For the text-containing cell, return its midpoint in [X, Y] coordinate format. 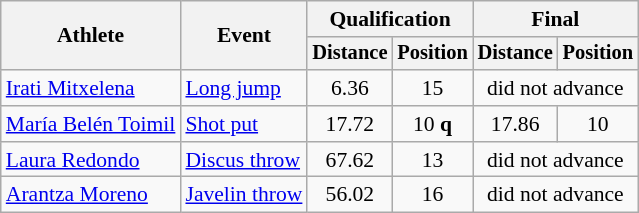
67.62 [350, 160]
10 [598, 124]
17.86 [516, 124]
Event [244, 36]
Arantza Moreno [91, 195]
56.02 [350, 195]
Discus throw [244, 160]
María Belén Toimil [91, 124]
Javelin throw [244, 195]
Shot put [244, 124]
6.36 [350, 88]
15 [432, 88]
13 [432, 160]
10 q [432, 124]
Qualification [390, 19]
Athlete [91, 36]
Laura Redondo [91, 160]
Irati Mitxelena [91, 88]
16 [432, 195]
17.72 [350, 124]
Long jump [244, 88]
Final [556, 19]
